Search for the cell housing the specified text and yield its (X, Y) center coordinate. 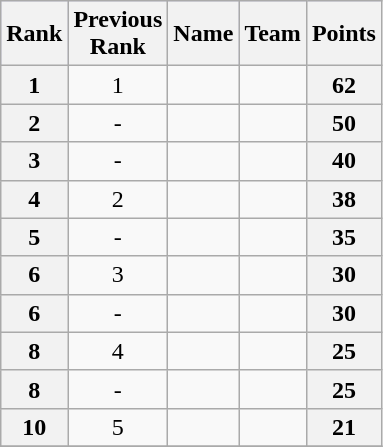
10 (34, 427)
38 (344, 199)
Team (273, 34)
62 (344, 85)
35 (344, 237)
Name (204, 34)
50 (344, 123)
21 (344, 427)
40 (344, 161)
Points (344, 34)
PreviousRank (118, 34)
Rank (34, 34)
